Capture the cell that displays the provided text and extract its [X, Y] central coordinate. 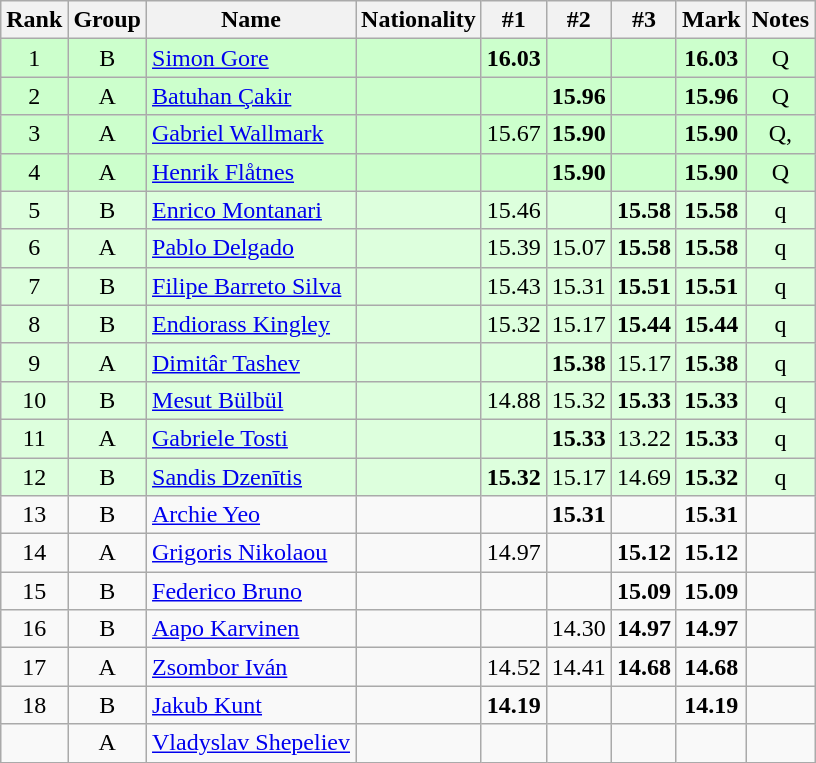
Filipe Barreto Silva [252, 286]
#1 [514, 20]
Jakub Kunt [252, 705]
Enrico Montanari [252, 210]
9 [34, 362]
Federico Bruno [252, 591]
Vladyslav Shepeliev [252, 743]
3 [34, 134]
10 [34, 400]
14.30 [578, 629]
4 [34, 172]
Simon Gore [252, 58]
8 [34, 324]
5 [34, 210]
13.22 [644, 438]
Mesut Bülbül [252, 400]
Pablo Delgado [252, 248]
14.69 [644, 477]
6 [34, 248]
Group [108, 20]
Grigoris Nikolaou [252, 553]
Nationality [419, 20]
Aapo Karvinen [252, 629]
12 [34, 477]
Henrik Flåtnes [252, 172]
Gabriel Wallmark [252, 134]
Gabriele Tosti [252, 438]
15 [34, 591]
14.41 [578, 667]
Notes [780, 20]
14 [34, 553]
Q, [780, 134]
13 [34, 515]
Name [252, 20]
14.88 [514, 400]
Endiorass Kingley [252, 324]
Rank [34, 20]
Archie Yeo [252, 515]
15.46 [514, 210]
Zsombor Iván [252, 667]
15.43 [514, 286]
15.39 [514, 248]
2 [34, 96]
18 [34, 705]
#3 [644, 20]
7 [34, 286]
15.67 [514, 134]
Batuhan Çakir [252, 96]
11 [34, 438]
17 [34, 667]
Sandis Dzenītis [252, 477]
14.52 [514, 667]
Mark [711, 20]
15.07 [578, 248]
1 [34, 58]
Dimitâr Tashev [252, 362]
#2 [578, 20]
16 [34, 629]
